Output the [X, Y] coordinate of the center of the cell containing the given text.  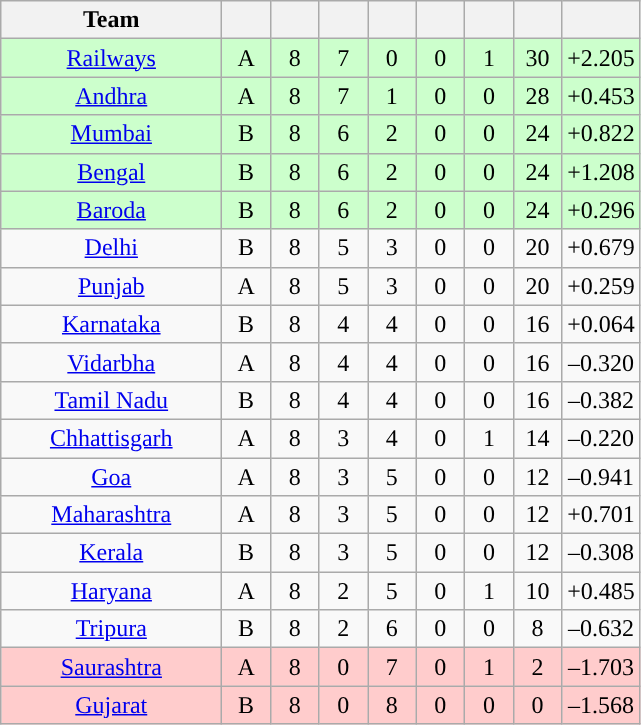
Baroda [112, 210]
Punjab [112, 286]
Maharashtra [112, 515]
+1.208 [602, 172]
–0.308 [602, 553]
+0.485 [602, 591]
–0.382 [602, 400]
Team [112, 20]
Kerala [112, 553]
14 [538, 438]
+0.701 [602, 515]
Karnataka [112, 324]
+0.064 [602, 324]
+0.296 [602, 210]
Chhattisgarh [112, 438]
Haryana [112, 591]
Goa [112, 477]
–0.320 [602, 362]
10 [538, 591]
Bengal [112, 172]
+0.259 [602, 286]
+2.205 [602, 58]
+0.453 [602, 96]
Saurashtra [112, 667]
Tripura [112, 629]
–0.220 [602, 438]
Tamil Nadu [112, 400]
Delhi [112, 248]
+0.679 [602, 248]
–0.941 [602, 477]
+0.822 [602, 134]
–0.632 [602, 629]
–1.568 [602, 705]
–1.703 [602, 667]
Gujarat [112, 705]
Railways [112, 58]
Vidarbha [112, 362]
Andhra [112, 96]
30 [538, 58]
Mumbai [112, 134]
28 [538, 96]
